From the cell containing the given text, extract its center point as [x, y] coordinate. 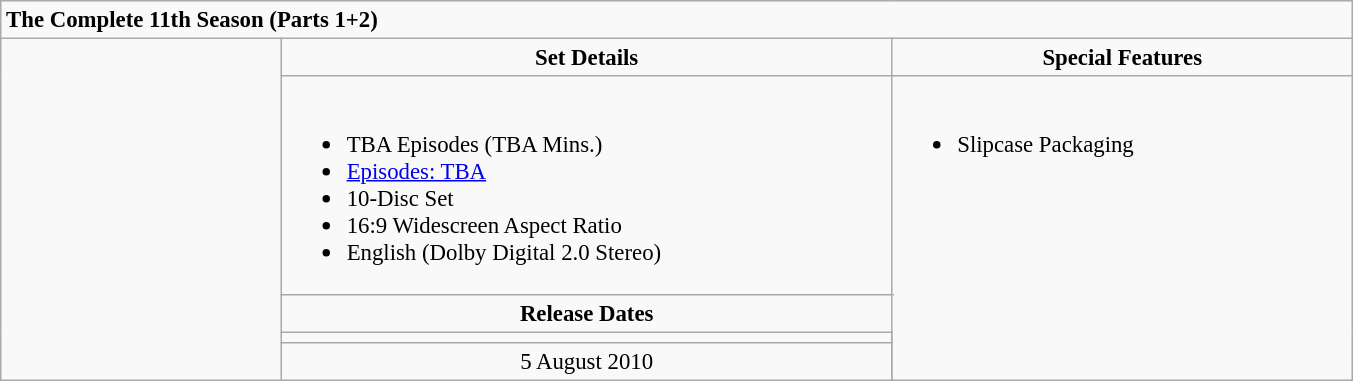
Special Features [1122, 58]
The Complete 11th Season (Parts 1+2) [677, 20]
Slipcase Packaging [1122, 228]
5 August 2010 [586, 361]
Release Dates [586, 313]
TBA Episodes (TBA Mins.)Episodes: TBA10-Disc Set16:9 Widescreen Aspect RatioEnglish (Dolby Digital 2.0 Stereo) [586, 185]
Set Details [586, 58]
